Pinpoint the cell where the given text exists, returning its [X, Y] midpoint coordinate. 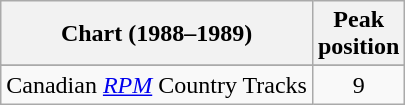
Chart (1988–1989) [157, 34]
9 [358, 85]
Peakposition [358, 34]
Canadian RPM Country Tracks [157, 85]
